Return (x, y) of the center of cell containing provided text 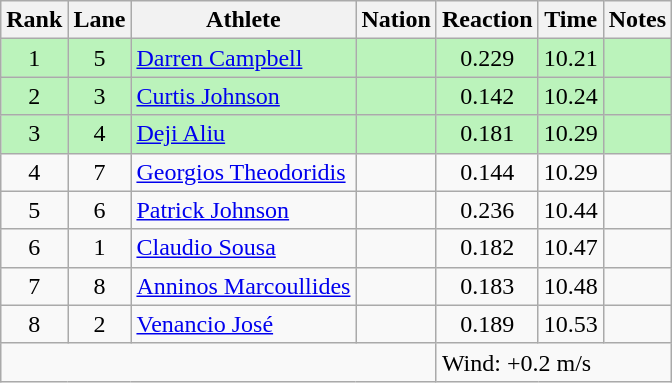
0.181 (487, 134)
Notes (637, 20)
Anninos Marcoullides (244, 286)
0.183 (487, 286)
Reaction (487, 20)
10.47 (570, 248)
10.44 (570, 210)
10.48 (570, 286)
Curtis Johnson (244, 96)
0.142 (487, 96)
Patrick Johnson (244, 210)
10.53 (570, 324)
Time (570, 20)
Georgios Theodoridis (244, 172)
0.236 (487, 210)
Wind: +0.2 m/s (554, 362)
0.182 (487, 248)
Claudio Sousa (244, 248)
Nation (396, 20)
Rank (34, 20)
Venancio José (244, 324)
Lane (100, 20)
Deji Aliu (244, 134)
0.189 (487, 324)
Darren Campbell (244, 58)
0.144 (487, 172)
10.21 (570, 58)
0.229 (487, 58)
10.24 (570, 96)
Athlete (244, 20)
